Capture the cell that displays the provided text and extract its [x, y] central coordinate. 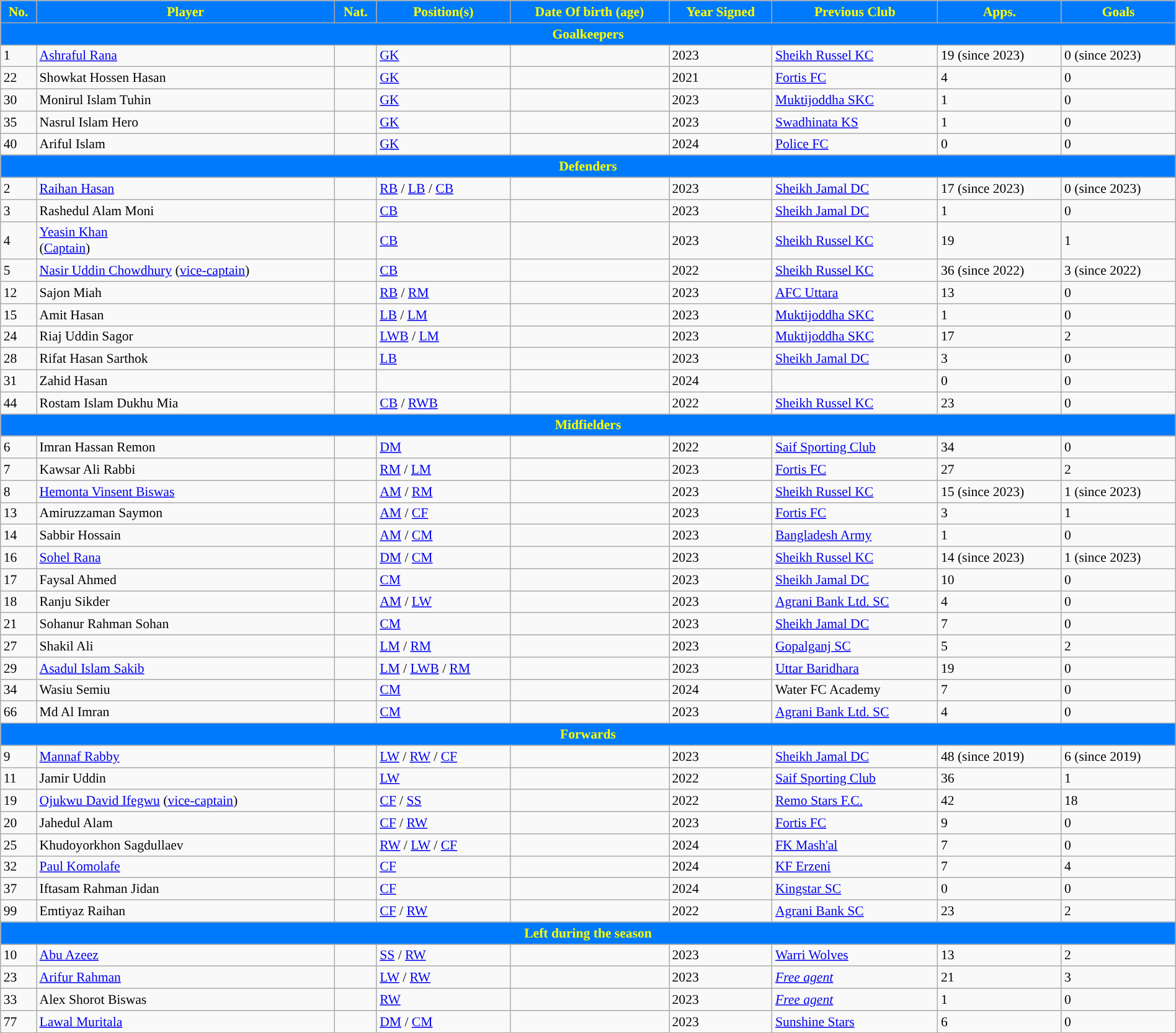
CF / SS [443, 801]
Sohanur Rahman Sohan [186, 624]
Yeasin Khan(Captain) [186, 241]
Zahid Hasan [186, 381]
Jamir Uddin [186, 779]
37 [19, 889]
Year Signed [720, 12]
Hemonta Vinsent Biswas [186, 492]
Wasiu Semiu [186, 690]
6 (since 2019) [1118, 756]
48 (since 2019) [1000, 756]
No. [19, 12]
Warri Wolves [855, 955]
Position(s) [443, 12]
30 [19, 100]
Uttar Baridhara [855, 668]
Monirul Islam Tuhin [186, 100]
Riaj Uddin Sagor [186, 337]
2021 [720, 78]
Defenders [588, 167]
32 [19, 867]
KF Erzeni [855, 867]
Remo Stars F.C. [855, 801]
66 [19, 712]
Mannaf Rabby [186, 756]
Police FC [855, 144]
Md Al Imran [186, 712]
16 [19, 558]
8 [19, 492]
Imran Hassan Remon [186, 448]
Iftasam Rahman Jidan [186, 889]
Date Of birth (age) [589, 12]
LM / LWB / RM [443, 668]
31 [19, 381]
Khudoyorkhon Sagdullaev [186, 845]
Water FC Academy [855, 690]
77 [19, 1022]
28 [19, 359]
AFC Uttara [855, 293]
35 [19, 122]
20 [19, 823]
Nasir Uddin Chowdhury (vice-captain) [186, 271]
Faysal Ahmed [186, 580]
Apps. [1000, 12]
Ojukwu David Ifegwu (vice-captain) [186, 801]
AM / CF [443, 513]
LB / LM [443, 315]
Gopalganj SC [855, 646]
RM / LM [443, 469]
Showkat Hossen Hasan [186, 78]
19 (since 2023) [1000, 56]
RB / RM [443, 293]
Rashedul Alam Moni [186, 211]
Left during the season [588, 933]
RB / LB / CB [443, 188]
Nat. [355, 12]
Sunshine Stars [855, 1022]
15 [19, 315]
Arifur Rahman [186, 978]
33 [19, 1000]
Kawsar Ali Rabbi [186, 469]
3 (since 2022) [1118, 271]
LW / RW / CF [443, 756]
Jahedul Alam [186, 823]
Raihan Hasan [186, 188]
11 [19, 779]
Ariful Islam [186, 144]
Amit Hasan [186, 315]
AM / LW [443, 602]
Ranju Sikder [186, 602]
15 (since 2023) [1000, 492]
24 [19, 337]
SS / RW [443, 955]
Lawal Muritala [186, 1022]
17 (since 2023) [1000, 188]
Sohel Rana [186, 558]
Forwards [588, 735]
CB / RWB [443, 403]
LB [443, 359]
Paul Komolafe [186, 867]
44 [19, 403]
42 [1000, 801]
Midfielders [588, 425]
Ashraful Rana [186, 56]
Sajon Miah [186, 293]
LW [443, 779]
Emtiyaz Raihan [186, 911]
99 [19, 911]
FK Mash'al [855, 845]
14 (since 2023) [1000, 558]
Rifat Hasan Sarthok [186, 359]
Bangladesh Army [855, 536]
Nasrul Islam Hero [186, 122]
36 (since 2022) [1000, 271]
RW / LW / CF [443, 845]
LM / RM [443, 646]
25 [19, 845]
LW / RW [443, 978]
AM / RM [443, 492]
Alex Shorot Biswas [186, 1000]
Previous Club [855, 12]
Goals [1118, 12]
AM / CM [443, 536]
40 [19, 144]
29 [19, 668]
Shakil Ali [186, 646]
RW [443, 1000]
14 [19, 536]
DM [443, 448]
Rostam Islam Dukhu Mia [186, 403]
LWB / LM [443, 337]
Sabbir Hossain [186, 536]
Player [186, 12]
Abu Azeez [186, 955]
36 [1000, 779]
Asadul Islam Sakib [186, 668]
22 [19, 78]
Kingstar SC [855, 889]
Swadhinata KS [855, 122]
12 [19, 293]
Amiruzzaman Saymon [186, 513]
Agrani Bank SC [855, 911]
Goalkeepers [588, 34]
